Pinpoint the cell where the given text exists, returning its (X, Y) midpoint coordinate. 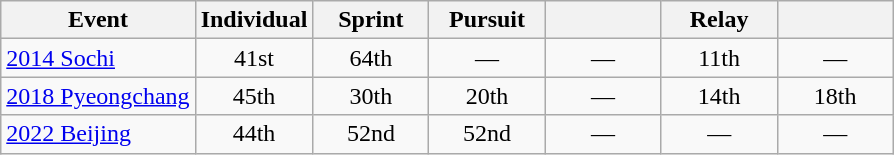
64th (371, 58)
44th (254, 134)
2022 Beijing (98, 134)
41st (254, 58)
Pursuit (487, 20)
2014 Sochi (98, 58)
2018 Pyeongchang (98, 96)
Sprint (371, 20)
14th (719, 96)
18th (835, 96)
Individual (254, 20)
45th (254, 96)
30th (371, 96)
20th (487, 96)
11th (719, 58)
Event (98, 20)
Relay (719, 20)
